Return the (X, Y) coordinate for the center point of the cell that contains the specified text.  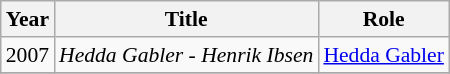
Hedda Gabler - Henrik Ibsen (186, 55)
Title (186, 19)
Year (28, 19)
Hedda Gabler (384, 55)
2007 (28, 55)
Role (384, 19)
